Capture the cell that displays the provided text and extract its [x, y] central coordinate. 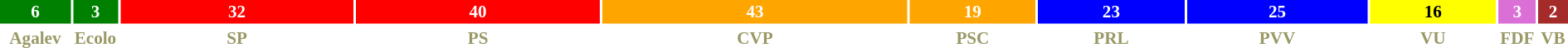
32 [237, 12]
16 [1434, 12]
40 [478, 12]
6 [35, 12]
2 [1553, 12]
43 [755, 12]
25 [1278, 12]
23 [1112, 12]
19 [972, 12]
